From the cell containing the given text, extract its center point as (x, y) coordinate. 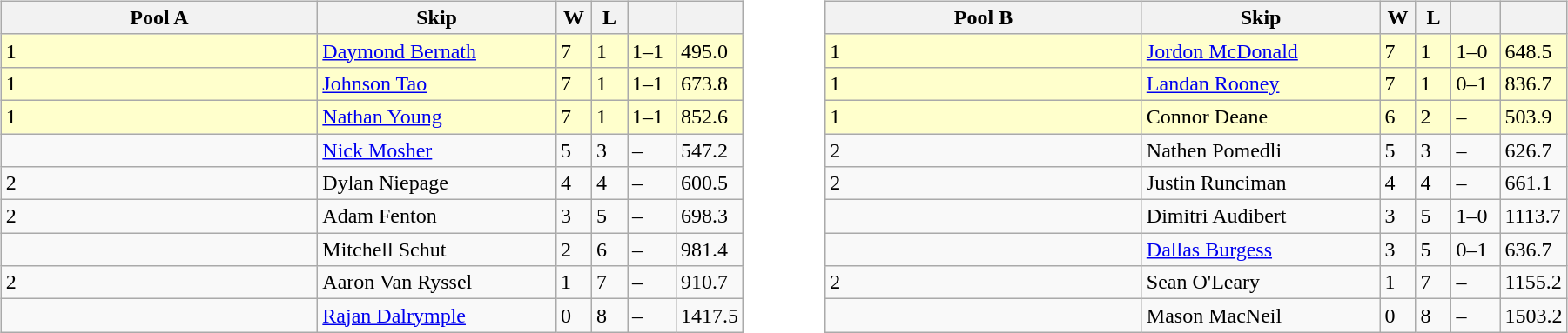
Nathan Young (437, 117)
Johnson Tao (437, 83)
Sean O'Leary (1261, 283)
Pool B (984, 17)
1503.2 (1534, 316)
Mason MacNeil (1261, 316)
1417.5 (710, 316)
Mitchell Schut (437, 250)
Rajan Dalrymple (437, 316)
648.5 (1534, 50)
600.5 (710, 183)
698.3 (710, 216)
Justin Runciman (1261, 183)
673.8 (710, 83)
Adam Fenton (437, 216)
1155.2 (1534, 283)
Landan Rooney (1261, 83)
Dylan Niepage (437, 183)
1113.7 (1534, 216)
Aaron Van Ryssel (437, 283)
Pool A (159, 17)
503.9 (1534, 117)
Dallas Burgess (1261, 250)
Nick Mosher (437, 150)
Connor Deane (1261, 117)
661.1 (1534, 183)
Jordon McDonald (1261, 50)
626.7 (1534, 150)
981.4 (710, 250)
852.6 (710, 117)
836.7 (1534, 83)
Dimitri Audibert (1261, 216)
547.2 (710, 150)
Daymond Bernath (437, 50)
495.0 (710, 50)
910.7 (710, 283)
636.7 (1534, 250)
Nathen Pomedli (1261, 150)
